Detect which cell encompasses the target text, then output its [X, Y] center coordinate. 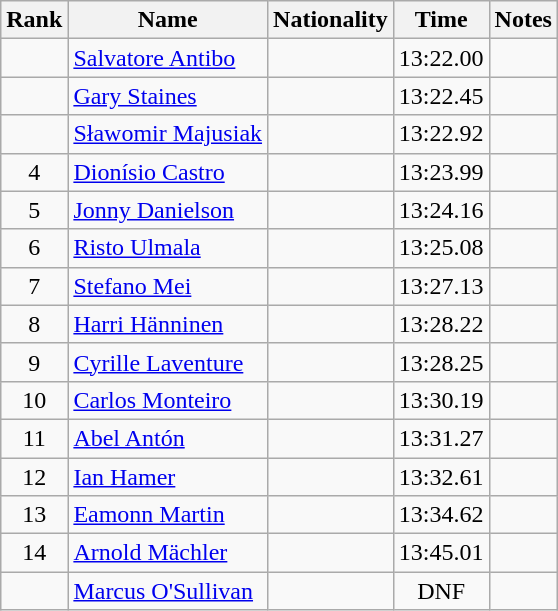
Carlos Monteiro [168, 400]
Abel Antón [168, 438]
Arnold Mächler [168, 553]
13:34.62 [441, 515]
13 [34, 515]
5 [34, 210]
Notes [523, 20]
9 [34, 362]
13:30.19 [441, 400]
13:45.01 [441, 553]
13:22.45 [441, 96]
4 [34, 172]
7 [34, 286]
Harri Hänninen [168, 324]
14 [34, 553]
Dionísio Castro [168, 172]
Rank [34, 20]
13:22.92 [441, 134]
8 [34, 324]
13:28.25 [441, 362]
Gary Staines [168, 96]
Ian Hamer [168, 477]
Cyrille Laventure [168, 362]
13:28.22 [441, 324]
Jonny Danielson [168, 210]
10 [34, 400]
13:22.00 [441, 58]
11 [34, 438]
13:32.61 [441, 477]
Eamonn Martin [168, 515]
Time [441, 20]
12 [34, 477]
Nationality [331, 20]
6 [34, 248]
Risto Ulmala [168, 248]
Stefano Mei [168, 286]
13:24.16 [441, 210]
Name [168, 20]
Sławomir Majusiak [168, 134]
Salvatore Antibo [168, 58]
Marcus O'Sullivan [168, 591]
13:27.13 [441, 286]
DNF [441, 591]
13:25.08 [441, 248]
13:31.27 [441, 438]
13:23.99 [441, 172]
